Pinpoint the cell where the given text exists, returning its [X, Y] midpoint coordinate. 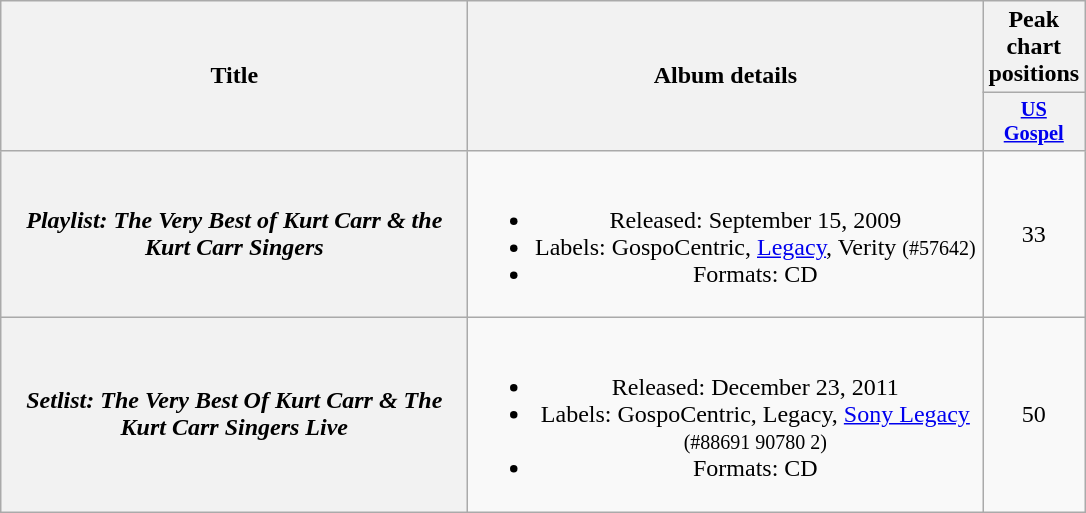
Playlist: The Very Best of Kurt Carr & the Kurt Carr Singers [234, 234]
50 [1034, 415]
Title [234, 76]
Released: December 23, 2011Labels: GospoCentric, Legacy, Sony Legacy (#88691 90780 2)Formats: CD [726, 415]
Released: September 15, 2009Labels: GospoCentric, Legacy, Verity (#57642)Formats: CD [726, 234]
USGospel [1034, 122]
Peak chart positions [1034, 47]
33 [1034, 234]
Album details [726, 76]
Setlist: The Very Best Of Kurt Carr & The Kurt Carr Singers Live [234, 415]
